Find where the given text appears and provide that cell's center as [X, Y] coordinate. 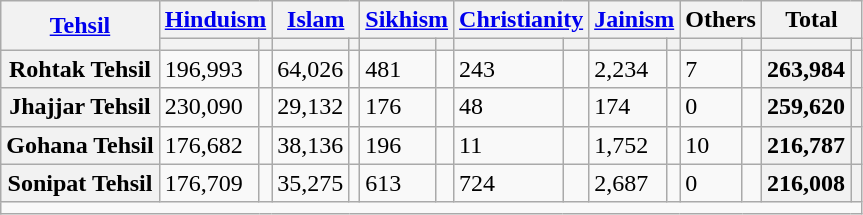
196,993 [209, 69]
724 [508, 183]
613 [398, 183]
Hinduism [215, 20]
Tehsil [80, 26]
Rohtak Tehsil [80, 69]
Gohana Tehsil [80, 145]
196 [398, 145]
29,132 [310, 107]
2,687 [628, 183]
481 [398, 69]
Sikhism [407, 20]
174 [628, 107]
216,008 [806, 183]
11 [508, 145]
243 [508, 69]
64,026 [310, 69]
48 [508, 107]
Islam [316, 20]
259,620 [806, 107]
Total [811, 20]
263,984 [806, 69]
Sonipat Tehsil [80, 183]
176 [398, 107]
Others [721, 20]
7 [711, 69]
Jainism [634, 20]
Christianity [522, 20]
216,787 [806, 145]
1,752 [628, 145]
35,275 [310, 183]
176,682 [209, 145]
Jhajjar Tehsil [80, 107]
230,090 [209, 107]
176,709 [209, 183]
2,234 [628, 69]
38,136 [310, 145]
10 [711, 145]
